From the cell containing the given text, extract its center point as (x, y) coordinate. 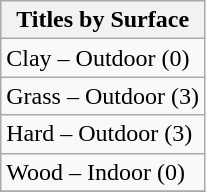
Hard – Outdoor (3) (103, 134)
Wood – Indoor (0) (103, 172)
Titles by Surface (103, 20)
Clay – Outdoor (0) (103, 58)
Grass – Outdoor (3) (103, 96)
